Extract the [X, Y] coordinate from the center of the cell holding the provided text.  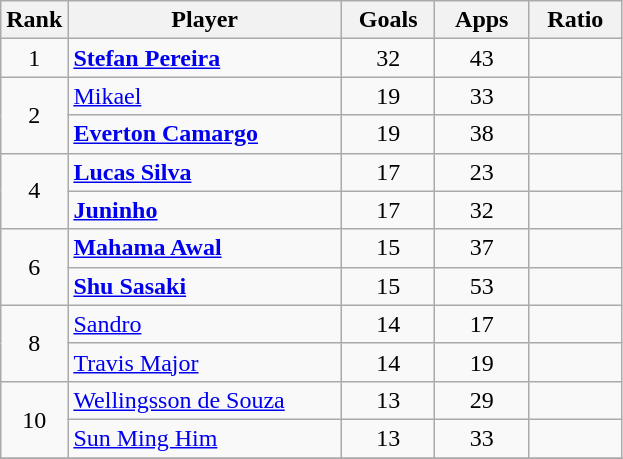
Sun Ming Him [205, 438]
Mikael [205, 96]
Lucas Silva [205, 172]
Goals [388, 20]
10 [34, 419]
Shu Sasaki [205, 286]
29 [482, 400]
Ratio [576, 20]
4 [34, 191]
2 [34, 115]
Rank [34, 20]
Stefan Pereira [205, 58]
Wellingsson de Souza [205, 400]
6 [34, 267]
38 [482, 134]
Apps [482, 20]
Travis Major [205, 362]
23 [482, 172]
43 [482, 58]
1 [34, 58]
8 [34, 343]
37 [482, 248]
Sandro [205, 324]
Everton Camargo [205, 134]
Player [205, 20]
Juninho [205, 210]
Mahama Awal [205, 248]
53 [482, 286]
